From the cell containing the given text, extract its center point as (X, Y) coordinate. 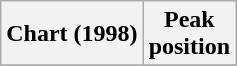
Peakposition (189, 34)
Chart (1998) (72, 34)
